Detect which cell encompasses the target text, then output its (X, Y) center coordinate. 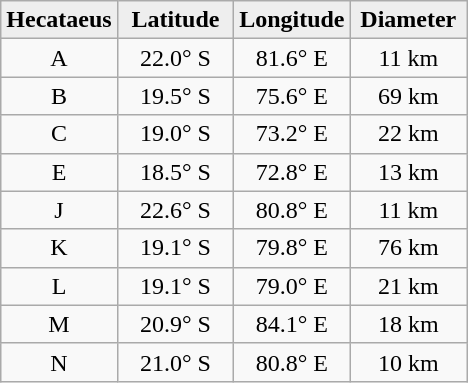
79.8° E (292, 248)
18.5° S (175, 172)
M (59, 324)
C (59, 134)
22.0° S (175, 58)
B (59, 96)
K (59, 248)
84.1° E (292, 324)
21 km (408, 286)
E (59, 172)
22.6° S (175, 210)
L (59, 286)
22 km (408, 134)
Longitude (292, 20)
19.5° S (175, 96)
75.6° E (292, 96)
18 km (408, 324)
Hecataeus (59, 20)
76 km (408, 248)
73.2° E (292, 134)
13 km (408, 172)
Diameter (408, 20)
20.9° S (175, 324)
N (59, 362)
10 km (408, 362)
J (59, 210)
81.6° E (292, 58)
69 km (408, 96)
A (59, 58)
72.8° E (292, 172)
Latitude (175, 20)
79.0° E (292, 286)
19.0° S (175, 134)
21.0° S (175, 362)
